Scan for the cell matching the given text and deliver its (X, Y) coordinate at center. 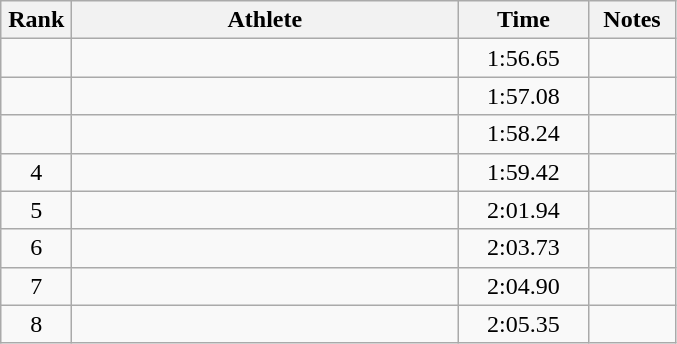
1:56.65 (524, 58)
7 (36, 286)
1:57.08 (524, 96)
Time (524, 20)
6 (36, 248)
Rank (36, 20)
2:04.90 (524, 286)
1:59.42 (524, 172)
2:03.73 (524, 248)
1:58.24 (524, 134)
Athlete (265, 20)
8 (36, 324)
Notes (632, 20)
4 (36, 172)
2:01.94 (524, 210)
2:05.35 (524, 324)
5 (36, 210)
